Capture the cell that displays the provided text and extract its [X, Y] central coordinate. 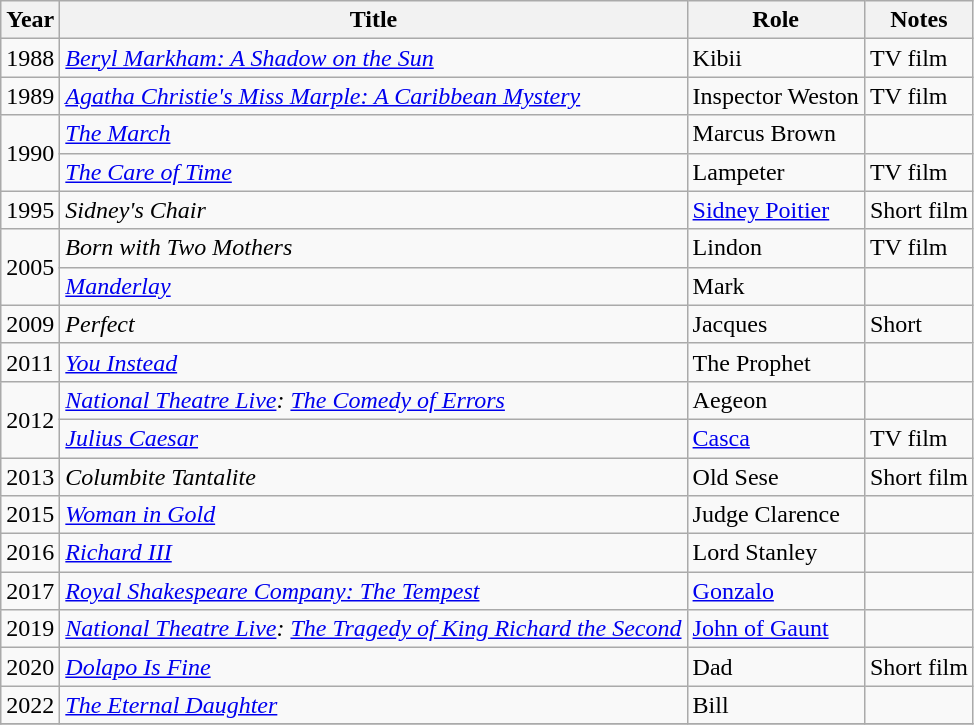
2015 [30, 515]
You Instead [374, 362]
2019 [30, 629]
Born with Two Mothers [374, 248]
2013 [30, 477]
The March [374, 134]
Royal Shakespeare Company: The Tempest [374, 591]
Julius Caesar [374, 438]
Gonzalo [776, 591]
Short [918, 324]
Title [374, 20]
The Care of Time [374, 172]
Agatha Christie's Miss Marple: A Caribbean Mystery [374, 96]
Woman in Gold [374, 515]
2020 [30, 667]
Perfect [374, 324]
Mark [776, 286]
Inspector Weston [776, 96]
Jacques [776, 324]
2022 [30, 705]
Richard III [374, 553]
Notes [918, 20]
2005 [30, 267]
National Theatre Live: The Tragedy of King Richard the Second [374, 629]
1990 [30, 153]
Old Sese [776, 477]
Marcus Brown [776, 134]
2011 [30, 362]
Dad [776, 667]
Beryl Markham: A Shadow on the Sun [374, 58]
Bill [776, 705]
2012 [30, 419]
John of Gaunt [776, 629]
Lampeter [776, 172]
The Eternal Daughter [374, 705]
1995 [30, 210]
Columbite Tantalite [374, 477]
Dolapo Is Fine [374, 667]
Sidney Poitier [776, 210]
Judge Clarence [776, 515]
2017 [30, 591]
1989 [30, 96]
Kibii [776, 58]
Lord Stanley [776, 553]
1988 [30, 58]
Manderlay [374, 286]
2009 [30, 324]
Year [30, 20]
Aegeon [776, 400]
The Prophet [776, 362]
2016 [30, 553]
Casca [776, 438]
Role [776, 20]
National Theatre Live: The Comedy of Errors [374, 400]
Lindon [776, 248]
Sidney's Chair [374, 210]
